Output the (x, y) coordinate of the center of the cell containing the given text.  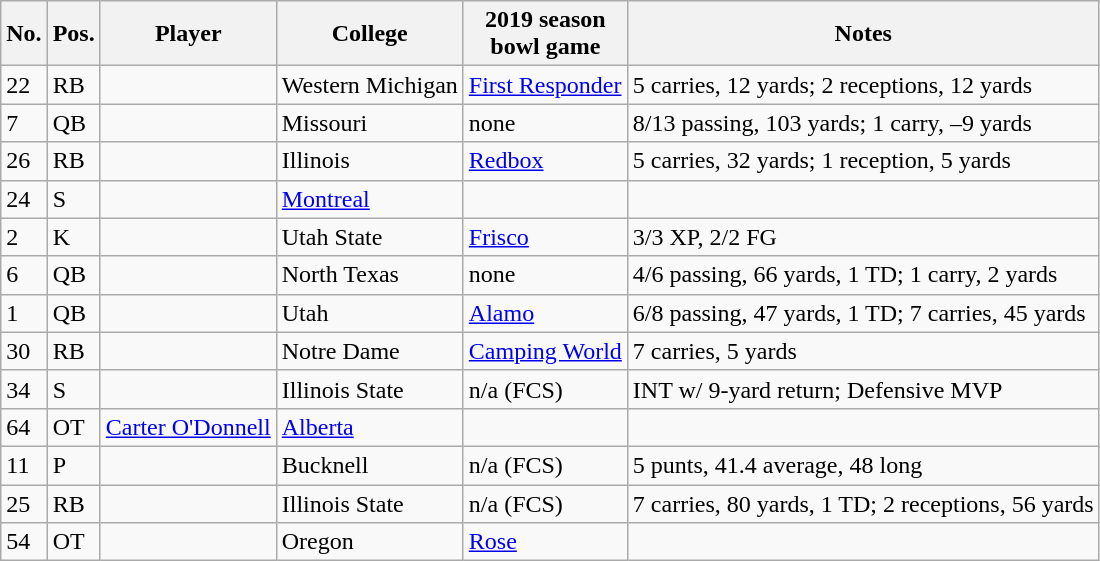
North Texas (370, 275)
5 carries, 12 yards; 2 receptions, 12 yards (863, 85)
11 (24, 465)
First Responder (545, 85)
26 (24, 161)
5 carries, 32 yards; 1 reception, 5 yards (863, 161)
3/3 XP, 2/2 FG (863, 237)
Western Michigan (370, 85)
5 punts, 41.4 average, 48 long (863, 465)
34 (24, 389)
Rose (545, 542)
64 (24, 427)
College (370, 34)
25 (24, 503)
P (74, 465)
7 (24, 123)
2 (24, 237)
Frisco (545, 237)
7 carries, 80 yards, 1 TD; 2 receptions, 56 yards (863, 503)
4/6 passing, 66 yards, 1 TD; 1 carry, 2 yards (863, 275)
Bucknell (370, 465)
8/13 passing, 103 yards; 1 carry, –9 yards (863, 123)
Alamo (545, 313)
Illinois (370, 161)
Redbox (545, 161)
Camping World (545, 351)
24 (24, 199)
Player (188, 34)
1 (24, 313)
Pos. (74, 34)
6 (24, 275)
2019 seasonbowl game (545, 34)
Montreal (370, 199)
K (74, 237)
7 carries, 5 yards (863, 351)
6/8 passing, 47 yards, 1 TD; 7 carries, 45 yards (863, 313)
Utah (370, 313)
54 (24, 542)
No. (24, 34)
Notes (863, 34)
30 (24, 351)
Notre Dame (370, 351)
Carter O'Donnell (188, 427)
22 (24, 85)
Missouri (370, 123)
Alberta (370, 427)
INT w/ 9-yard return; Defensive MVP (863, 389)
Utah State (370, 237)
Oregon (370, 542)
